Detect which cell encompasses the target text, then output its [x, y] center coordinate. 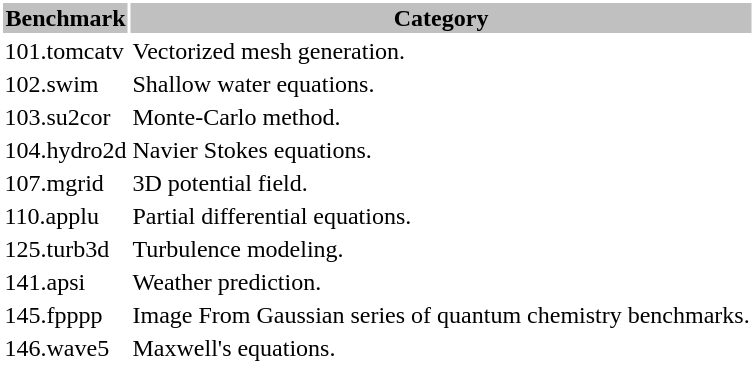
102.swim [66, 84]
Vectorized mesh generation. [441, 51]
Navier Stokes equations. [441, 150]
101.tomcatv [66, 51]
Partial differential equations. [441, 216]
110.applu [66, 216]
Turbulence modeling. [441, 249]
Benchmark [66, 18]
Category [441, 18]
Maxwell's equations. [441, 348]
103.su2cor [66, 117]
141.apsi [66, 282]
107.mgrid [66, 183]
Shallow water equations. [441, 84]
104.hydro2d [66, 150]
3D potential field. [441, 183]
Monte-Carlo method. [441, 117]
146.wave5 [66, 348]
145.fpppp [66, 315]
Image From Gaussian series of quantum chemistry benchmarks. [441, 315]
125.turb3d [66, 249]
Weather prediction. [441, 282]
